Find where the given text appears and provide that cell's center as [x, y] coordinate. 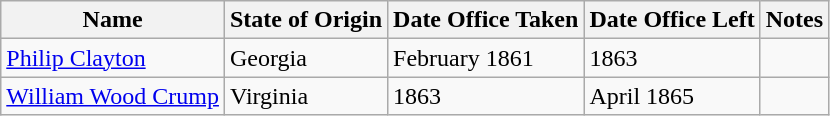
April 1865 [672, 96]
State of Origin [306, 20]
Virginia [306, 96]
Name [113, 20]
Notes [794, 20]
William Wood Crump [113, 96]
Date Office Taken [486, 20]
Date Office Left [672, 20]
Georgia [306, 58]
Philip Clayton [113, 58]
February 1861 [486, 58]
